Search for the cell housing the specified text and yield its (x, y) center coordinate. 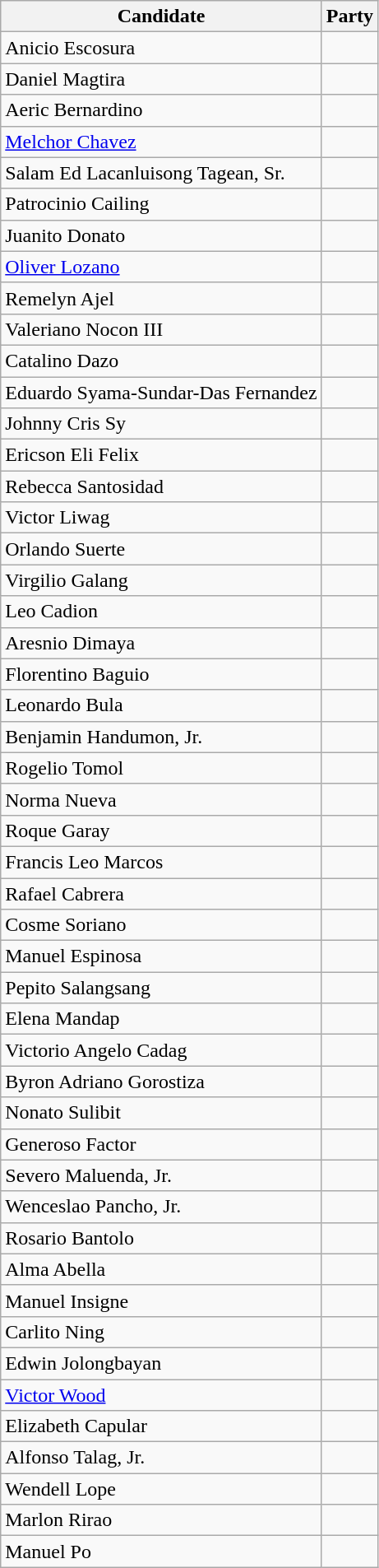
Salam Ed Lacanluisong Tagean, Sr. (161, 173)
Ericson Eli Felix (161, 455)
Generoso Factor (161, 1144)
Florentino Baguio (161, 674)
Manuel Po (161, 1552)
Juanito Donato (161, 235)
Cosme Soriano (161, 925)
Patrocinio Cailing (161, 204)
Valeriano Nocon III (161, 329)
Wendell Lope (161, 1489)
Virgilio Galang (161, 580)
Roque Garay (161, 831)
Oliver Lozano (161, 267)
Carlito Ning (161, 1332)
Remelyn Ajel (161, 298)
Rebecca Santosidad (161, 486)
Wenceslao Pancho, Jr. (161, 1207)
Aeric Bernardino (161, 110)
Rogelio Tomol (161, 768)
Manuel Insigne (161, 1300)
Marlon Rirao (161, 1520)
Candidate (161, 16)
Benjamin Handumon, Jr. (161, 737)
Melchor Chavez (161, 142)
Norma Nueva (161, 799)
Alma Abella (161, 1269)
Elizabeth Capular (161, 1426)
Johnny Cris Sy (161, 424)
Francis Leo Marcos (161, 862)
Daniel Magtira (161, 79)
Elena Mandap (161, 1019)
Leonardo Bula (161, 705)
Orlando Suerte (161, 549)
Party (349, 16)
Edwin Jolongbayan (161, 1363)
Rafael Cabrera (161, 893)
Nonato Sulibit (161, 1113)
Catalino Dazo (161, 361)
Eduardo Syama-Sundar-Das Fernandez (161, 393)
Victor Liwag (161, 518)
Severo Maluenda, Jr. (161, 1175)
Aresnio Dimaya (161, 643)
Pepito Salangsang (161, 988)
Anicio Escosura (161, 48)
Alfonso Talag, Jr. (161, 1458)
Victorio Angelo Cadag (161, 1050)
Rosario Bantolo (161, 1238)
Byron Adriano Gorostiza (161, 1082)
Leo Cadion (161, 612)
Manuel Espinosa (161, 956)
Victor Wood (161, 1395)
